Determine the (X, Y) coordinate at the center of the cell enclosing the given text.  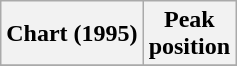
Peak position (189, 34)
Chart (1995) (72, 34)
